Search for the cell housing the specified text and yield its (X, Y) center coordinate. 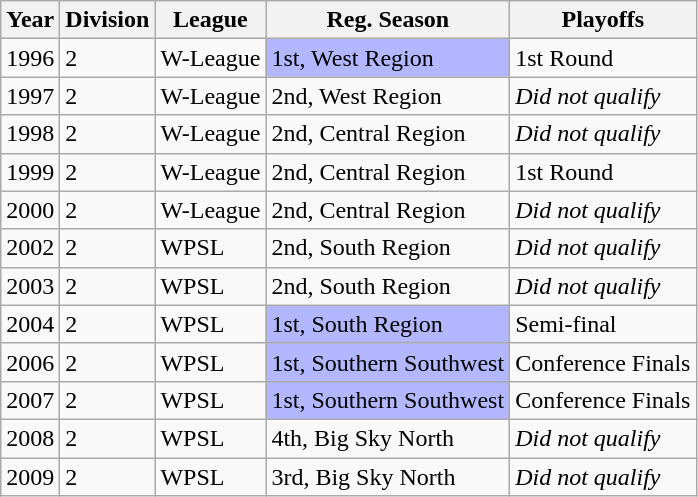
1998 (30, 134)
1999 (30, 172)
Year (30, 20)
Semi-final (603, 324)
2000 (30, 210)
1996 (30, 58)
1st, South Region (388, 324)
2003 (30, 286)
2002 (30, 248)
2007 (30, 400)
2006 (30, 362)
4th, Big Sky North (388, 438)
3rd, Big Sky North (388, 477)
Division (108, 20)
2004 (30, 324)
Playoffs (603, 20)
2nd, West Region (388, 96)
1997 (30, 96)
Reg. Season (388, 20)
2009 (30, 477)
2008 (30, 438)
League (210, 20)
1st, West Region (388, 58)
